Capture the cell that displays the provided text and extract its [x, y] central coordinate. 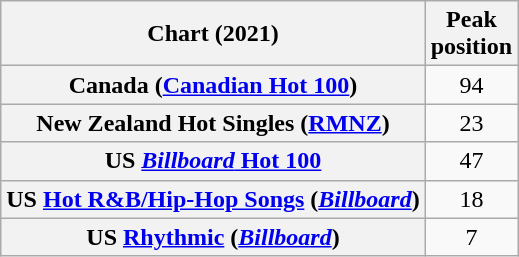
94 [471, 85]
47 [471, 161]
18 [471, 199]
23 [471, 123]
Canada (Canadian Hot 100) [213, 85]
Chart (2021) [213, 34]
US Rhythmic (Billboard) [213, 237]
US Hot R&B/Hip-Hop Songs (Billboard) [213, 199]
New Zealand Hot Singles (RMNZ) [213, 123]
Peakposition [471, 34]
US Billboard Hot 100 [213, 161]
7 [471, 237]
